Provide the [X, Y] coordinate of the cell's center where the given text is located.  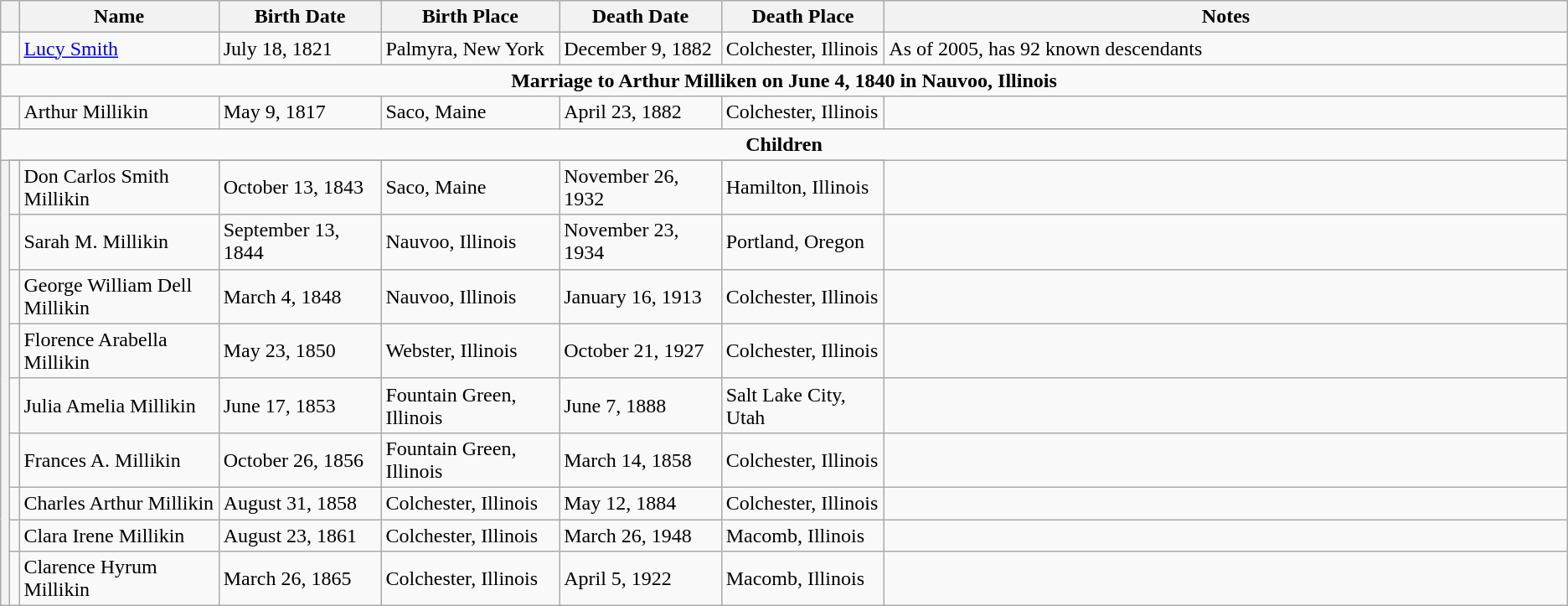
May 12, 1884 [640, 503]
October 26, 1856 [300, 459]
November 26, 1932 [640, 188]
George William Dell Millikin [119, 297]
May 23, 1850 [300, 350]
September 13, 1844 [300, 241]
June 17, 1853 [300, 406]
Sarah M. Millikin [119, 241]
Death Date [640, 17]
July 18, 1821 [300, 49]
October 21, 1927 [640, 350]
May 9, 1817 [300, 112]
Don Carlos Smith Millikin [119, 188]
Notes [1226, 17]
March 14, 1858 [640, 459]
Webster, Illinois [471, 350]
Birth Place [471, 17]
Portland, Oregon [802, 241]
June 7, 1888 [640, 406]
Lucy Smith [119, 49]
Charles Arthur Millikin [119, 503]
March 26, 1865 [300, 578]
August 23, 1861 [300, 536]
Clarence Hyrum Millikin [119, 578]
As of 2005, has 92 known descendants [1226, 49]
March 26, 1948 [640, 536]
Frances A. Millikin [119, 459]
Birth Date [300, 17]
Death Place [802, 17]
Hamilton, Illinois [802, 188]
November 23, 1934 [640, 241]
Julia Amelia Millikin [119, 406]
October 13, 1843 [300, 188]
March 4, 1848 [300, 297]
Clara Irene Millikin [119, 536]
Marriage to Arthur Milliken on June 4, 1840 in Nauvoo, Illinois [784, 80]
Name [119, 17]
Children [784, 144]
Salt Lake City, Utah [802, 406]
Arthur Millikin [119, 112]
Palmyra, New York [471, 49]
April 5, 1922 [640, 578]
August 31, 1858 [300, 503]
January 16, 1913 [640, 297]
December 9, 1882 [640, 49]
April 23, 1882 [640, 112]
Florence Arabella Millikin [119, 350]
